Provide the (x, y) coordinate of the cell's center where the given text is located.  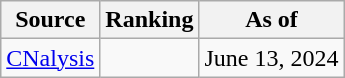
As of (272, 20)
Ranking (150, 20)
CNalysis (50, 58)
Source (50, 20)
June 13, 2024 (272, 58)
